Output the [x, y] coordinate of the center of the cell containing the given text.  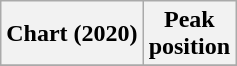
Chart (2020) [72, 34]
Peakposition [189, 34]
